Pinpoint the cell where the given text exists, returning its [X, Y] midpoint coordinate. 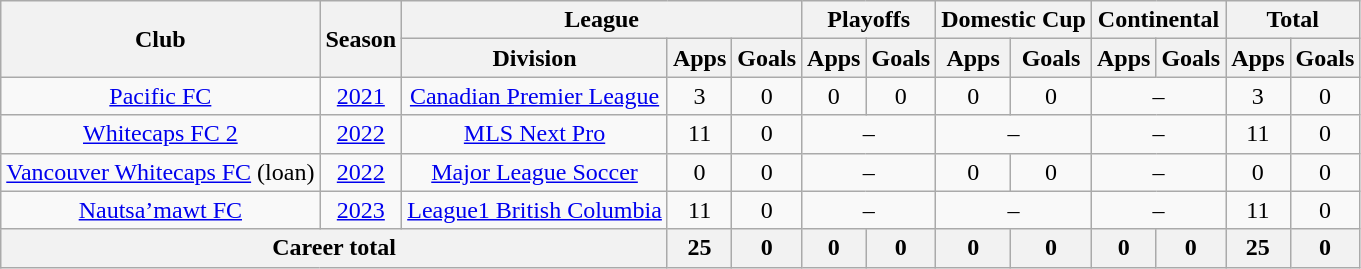
Total [1293, 20]
League [602, 20]
2023 [361, 210]
Vancouver Whitecaps FC (loan) [160, 172]
Club [160, 39]
Continental [1158, 20]
2021 [361, 96]
MLS Next Pro [535, 134]
Canadian Premier League [535, 96]
Division [535, 58]
Playoffs [869, 20]
Whitecaps FC 2 [160, 134]
Major League Soccer [535, 172]
League1 British Columbia [535, 210]
Nautsa’mawt FC [160, 210]
Season [361, 39]
Pacific FC [160, 96]
Career total [334, 248]
Domestic Cup [1014, 20]
